Find where the given text appears and provide that cell's center as [X, Y] coordinate. 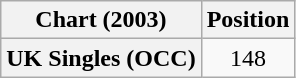
UK Singles (OCC) [101, 58]
148 [248, 58]
Chart (2003) [101, 20]
Position [248, 20]
